Output the [X, Y] coordinate of the center of the cell containing the given text.  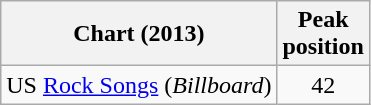
Peakposition [323, 34]
Chart (2013) [139, 34]
US Rock Songs (Billboard) [139, 85]
42 [323, 85]
